Detect which cell encompasses the target text, then output its (X, Y) center coordinate. 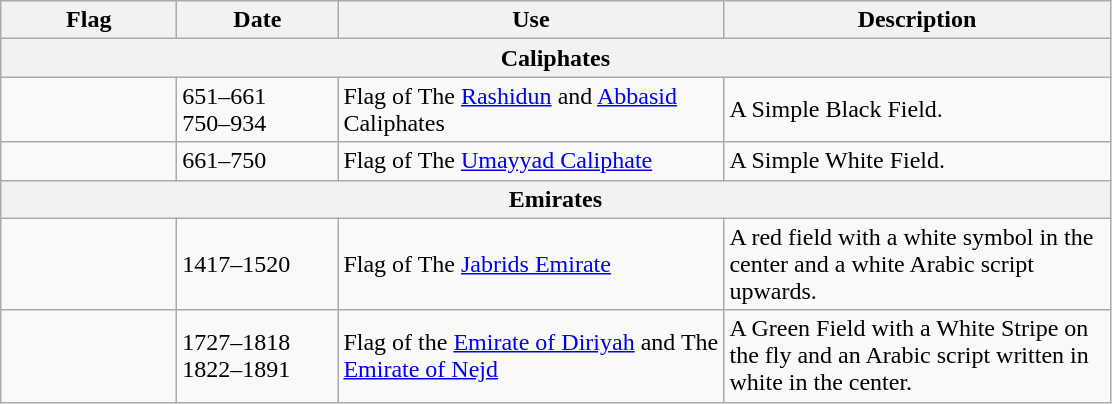
1727–18181822–1891 (258, 356)
A red field with a white symbol in the center and a white Arabic script upwards. (917, 264)
Flag of The Umayyad Caliphate (531, 161)
Emirates (556, 199)
Flag (89, 20)
Flag of the Emirate of Diriyah and The Emirate of Nejd (531, 356)
Date (258, 20)
Flag of The Jabrids Emirate (531, 264)
651–661750–934 (258, 110)
661–750 (258, 161)
Caliphates (556, 58)
A Green Field with a White Stripe on the fly and an Arabic script written in white in the center. (917, 356)
A Simple White Field. (917, 161)
Description (917, 20)
A Simple Black Field. (917, 110)
Flag of The Rashidun and Abbasid Caliphates (531, 110)
1417–1520 (258, 264)
Use (531, 20)
